Scan for the cell matching the given text and deliver its (X, Y) coordinate at center. 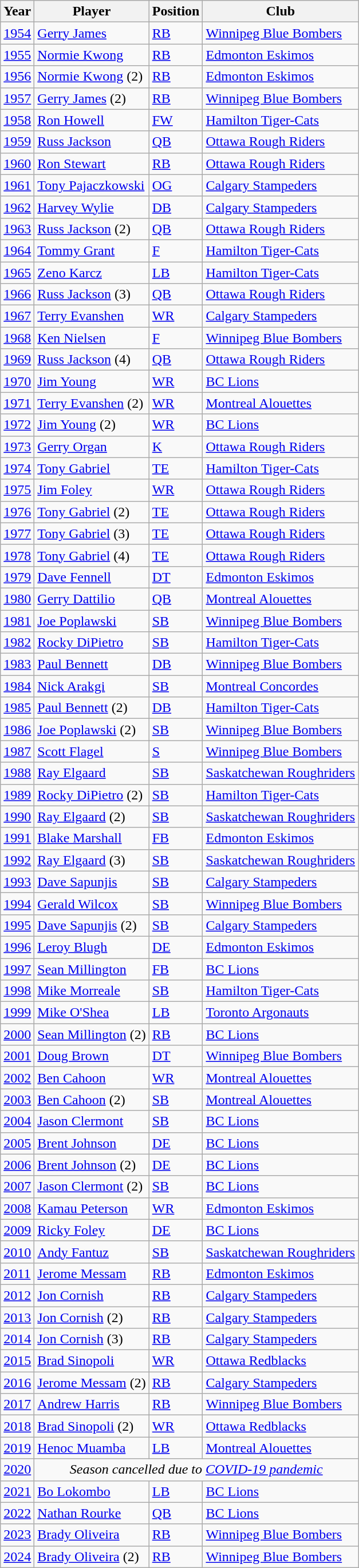
K (176, 447)
Doug Brown (92, 1056)
Rocky DiPietro (2) (92, 795)
Toronto Argonauts (281, 1013)
1995 (17, 925)
2012 (17, 1295)
1954 (17, 33)
Brad Sinopoli (92, 1361)
1960 (17, 164)
1984 (17, 686)
Ron Stewart (92, 164)
1965 (17, 273)
Bo Lokombo (92, 1491)
Normie Kwong (92, 55)
Russ Jackson (3) (92, 295)
1962 (17, 207)
Gerry Dattilio (92, 599)
1983 (17, 664)
1964 (17, 250)
1981 (17, 620)
2019 (17, 1448)
Russ Jackson (2) (92, 229)
2016 (17, 1383)
1958 (17, 120)
Russ Jackson (4) (92, 360)
1976 (17, 512)
Jim Young (92, 381)
2021 (17, 1491)
Dave Sapunjis (92, 882)
2013 (17, 1317)
Brady Oliveira (92, 1535)
1963 (17, 229)
Ken Nielsen (92, 338)
Ray Elgaard (2) (92, 817)
Andy Fantuz (92, 1252)
Gerald Wilcox (92, 904)
Normie Kwong (2) (92, 77)
2017 (17, 1404)
2010 (17, 1252)
2020 (17, 1470)
1975 (17, 490)
Paul Bennett (92, 664)
2004 (17, 1121)
Position (176, 11)
1990 (17, 817)
2000 (17, 1034)
Ron Howell (92, 120)
1996 (17, 947)
Jim Young (2) (92, 425)
Montreal Concordes (281, 686)
1989 (17, 795)
1991 (17, 838)
Tony Gabriel (92, 468)
Andrew Harris (92, 1404)
1969 (17, 360)
1999 (17, 1013)
1957 (17, 98)
Dave Fennell (92, 577)
Player (92, 11)
FW (176, 120)
Sean Millington (2) (92, 1034)
Nathan Rourke (92, 1513)
1966 (17, 295)
1988 (17, 773)
1967 (17, 316)
Ray Elgaard (3) (92, 860)
Mike O'Shea (92, 1013)
1972 (17, 425)
Jon Cornish (92, 1295)
Year (17, 11)
OG (176, 185)
Terry Evanshen (2) (92, 403)
Tommy Grant (92, 250)
1982 (17, 643)
1998 (17, 991)
1961 (17, 185)
Jim Foley (92, 490)
1955 (17, 55)
Leroy Blugh (92, 947)
Joe Poplawski (92, 620)
1980 (17, 599)
Russ Jackson (92, 142)
Harvey Wylie (92, 207)
1970 (17, 381)
1968 (17, 338)
Nick Arakgi (92, 686)
Jon Cornish (3) (92, 1339)
Club (281, 11)
Rocky DiPietro (92, 643)
Ben Cahoon (2) (92, 1100)
1985 (17, 708)
2024 (17, 1557)
1956 (17, 77)
Ben Cahoon (92, 1078)
1974 (17, 468)
2001 (17, 1056)
1977 (17, 534)
2011 (17, 1273)
Jason Clermont (2) (92, 1187)
Henoc Muamba (92, 1448)
2008 (17, 1208)
2009 (17, 1230)
Gerry Organ (92, 447)
2003 (17, 1100)
1997 (17, 969)
1959 (17, 142)
2023 (17, 1535)
1987 (17, 751)
1993 (17, 882)
Tony Gabriel (4) (92, 555)
1979 (17, 577)
2005 (17, 1143)
Brent Johnson (2) (92, 1165)
Zeno Karcz (92, 273)
1994 (17, 904)
1978 (17, 555)
Mike Morreale (92, 991)
Paul Bennett (2) (92, 708)
Brady Oliveira (2) (92, 1557)
2014 (17, 1339)
1973 (17, 447)
Ricky Foley (92, 1230)
Sean Millington (92, 969)
Jerome Messam (2) (92, 1383)
Tony Pajaczkowski (92, 185)
Tony Gabriel (2) (92, 512)
Joe Poplawski (2) (92, 730)
Jason Clermont (92, 1121)
2022 (17, 1513)
2002 (17, 1078)
Gerry James (92, 33)
1986 (17, 730)
Jerome Messam (92, 1273)
Brent Johnson (92, 1143)
Dave Sapunjis (2) (92, 925)
Gerry James (2) (92, 98)
Jon Cornish (2) (92, 1317)
S (176, 751)
Scott Flagel (92, 751)
2015 (17, 1361)
Tony Gabriel (3) (92, 534)
1971 (17, 403)
2018 (17, 1426)
Kamau Peterson (92, 1208)
2007 (17, 1187)
Terry Evanshen (92, 316)
Season cancelled due to COVID-19 pandemic (196, 1470)
Brad Sinopoli (2) (92, 1426)
Ray Elgaard (92, 773)
2006 (17, 1165)
Blake Marshall (92, 838)
1992 (17, 860)
